Identify which cell holds the provided text, then report its [X, Y] central coordinate. 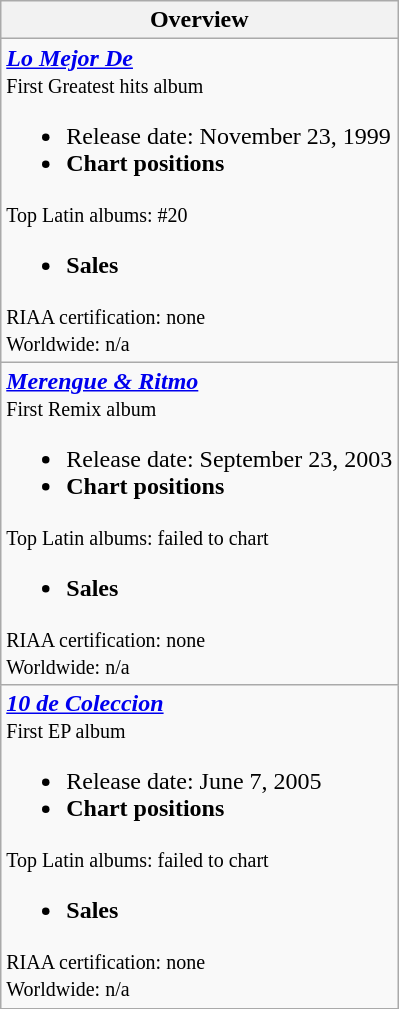
Overview [200, 20]
